Determine the (x, y) coordinate at the center of the cell enclosing the given text.  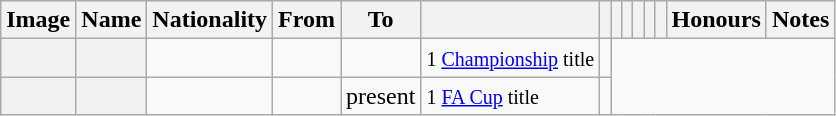
present (381, 96)
Name (112, 20)
From (307, 20)
Nationality (210, 20)
Image (38, 20)
1 Championship title (510, 58)
Notes (800, 20)
1 FA Cup title (510, 96)
Honours (716, 20)
To (381, 20)
